Return the [x, y] coordinate for the center point of the cell that contains the specified text.  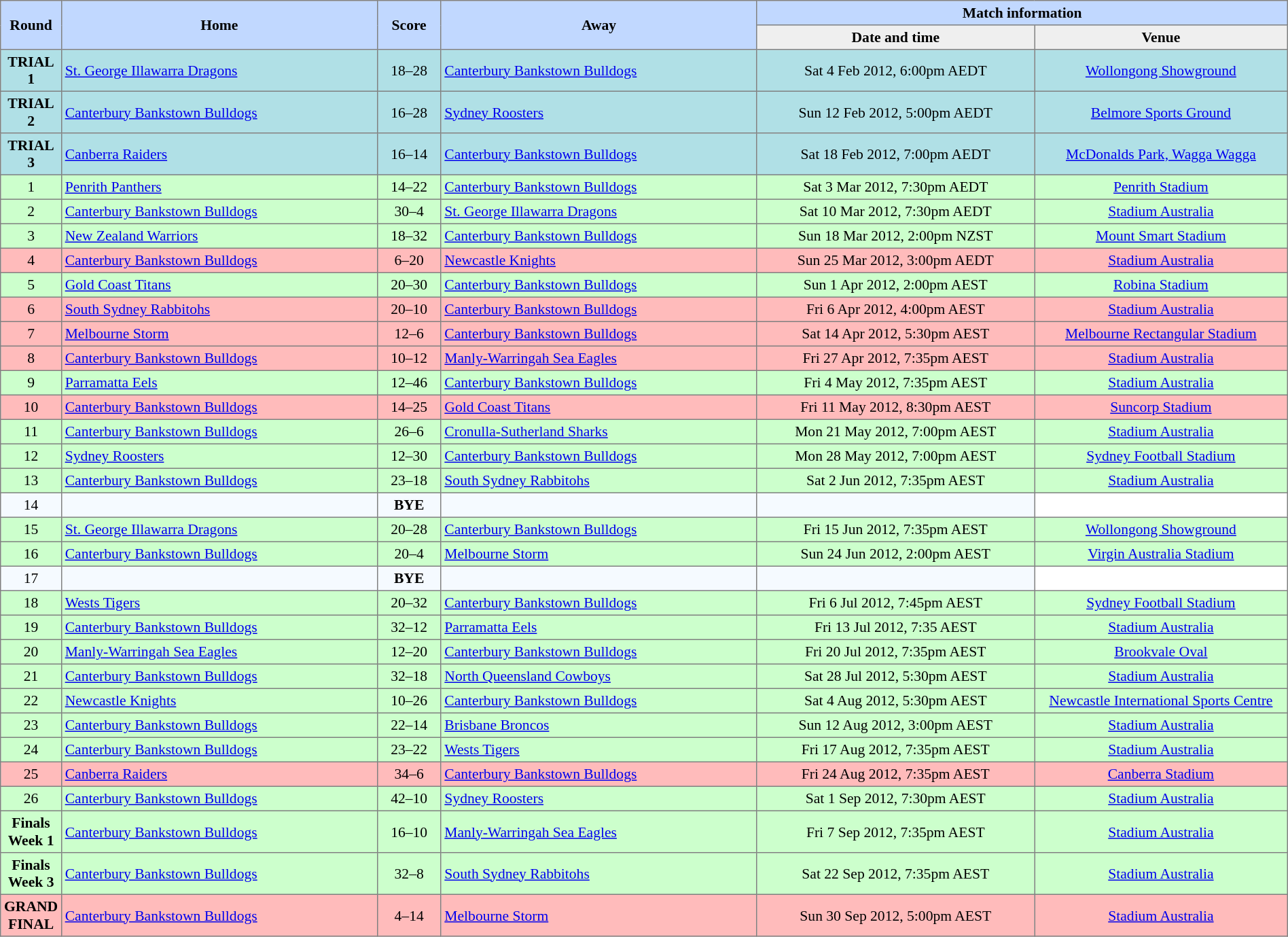
GRAND FINAL [31, 915]
Sat 1 Sep 2012, 7:30pm AEST [895, 798]
32–18 [409, 676]
12–20 [409, 652]
9 [31, 383]
Away [599, 25]
North Queensland Cowboys [599, 676]
30–4 [409, 211]
14–22 [409, 187]
Fri 17 Aug 2012, 7:35pm AEST [895, 749]
Melbourne Rectangular Stadium [1162, 334]
Fri 24 Aug 2012, 7:35pm AEST [895, 774]
New Zealand Warriors [219, 236]
25 [31, 774]
19 [31, 627]
18–32 [409, 236]
4 [31, 260]
Virgin Australia Stadium [1162, 554]
Suncorp Stadium [1162, 407]
6 [31, 309]
22–14 [409, 725]
34–6 [409, 774]
Fri 6 Jul 2012, 7:45pm AEST [895, 603]
Home [219, 25]
Sat 14 Apr 2012, 5:30pm AEST [895, 334]
16 [31, 554]
Sat 18 Feb 2012, 7:00pm AEDT [895, 154]
Finals Week 3 [31, 874]
Sat 22 Sep 2012, 7:35pm AEST [895, 874]
Mon 28 May 2012, 7:00pm AEST [895, 456]
13 [31, 480]
Sun 18 Mar 2012, 2:00pm NZST [895, 236]
Brisbane Broncos [599, 725]
18–28 [409, 71]
24 [31, 749]
10 [31, 407]
Sun 12 Aug 2012, 3:00pm AEST [895, 725]
32–8 [409, 874]
17 [31, 578]
42–10 [409, 798]
23–22 [409, 749]
Match information [1022, 13]
11 [31, 431]
Robina Stadium [1162, 285]
Score [409, 25]
Finals Week 1 [31, 832]
Sat 3 Mar 2012, 7:30pm AEDT [895, 187]
14 [31, 505]
TRIAL 2 [31, 112]
12–30 [409, 456]
Sat 10 Mar 2012, 7:30pm AEDT [895, 211]
8 [31, 358]
Fri 20 Jul 2012, 7:35pm AEST [895, 652]
Brookvale Oval [1162, 652]
15 [31, 529]
26 [31, 798]
Mon 21 May 2012, 7:00pm AEST [895, 431]
20 [31, 652]
Fri 11 May 2012, 8:30pm AEST [895, 407]
Penrith Stadium [1162, 187]
22 [31, 701]
23–18 [409, 480]
Fri 7 Sep 2012, 7:35pm AEST [895, 832]
10–26 [409, 701]
12–46 [409, 383]
Sun 12 Feb 2012, 5:00pm AEDT [895, 112]
Fri 13 Jul 2012, 7:35 AEST [895, 627]
16–10 [409, 832]
20–28 [409, 529]
12 [31, 456]
10–12 [409, 358]
Date and time [895, 37]
McDonalds Park, Wagga Wagga [1162, 154]
Cronulla-Sutherland Sharks [599, 431]
26–6 [409, 431]
32–12 [409, 627]
Venue [1162, 37]
Fri 15 Jun 2012, 7:35pm AEST [895, 529]
Fri 6 Apr 2012, 4:00pm AEST [895, 309]
Sun 24 Jun 2012, 2:00pm AEST [895, 554]
2 [31, 211]
5 [31, 285]
6–20 [409, 260]
21 [31, 676]
Fri 27 Apr 2012, 7:35pm AEST [895, 358]
3 [31, 236]
20–30 [409, 285]
1 [31, 187]
Sun 25 Mar 2012, 3:00pm AEDT [895, 260]
Belmore Sports Ground [1162, 112]
Sat 4 Aug 2012, 5:30pm AEST [895, 701]
14–25 [409, 407]
12–6 [409, 334]
16–28 [409, 112]
Fri 4 May 2012, 7:35pm AEST [895, 383]
4–14 [409, 915]
Newcastle International Sports Centre [1162, 701]
7 [31, 334]
Sun 1 Apr 2012, 2:00pm AEST [895, 285]
Sun 30 Sep 2012, 5:00pm AEST [895, 915]
Round [31, 25]
16–14 [409, 154]
Sat 4 Feb 2012, 6:00pm AEDT [895, 71]
TRIAL 1 [31, 71]
20–32 [409, 603]
18 [31, 603]
20–4 [409, 554]
20–10 [409, 309]
Mount Smart Stadium [1162, 236]
TRIAL 3 [31, 154]
Sat 28 Jul 2012, 5:30pm AEST [895, 676]
Penrith Panthers [219, 187]
Sat 2 Jun 2012, 7:35pm AEST [895, 480]
Canberra Stadium [1162, 774]
23 [31, 725]
